From the cell containing the given text, extract its center point as [X, Y] coordinate. 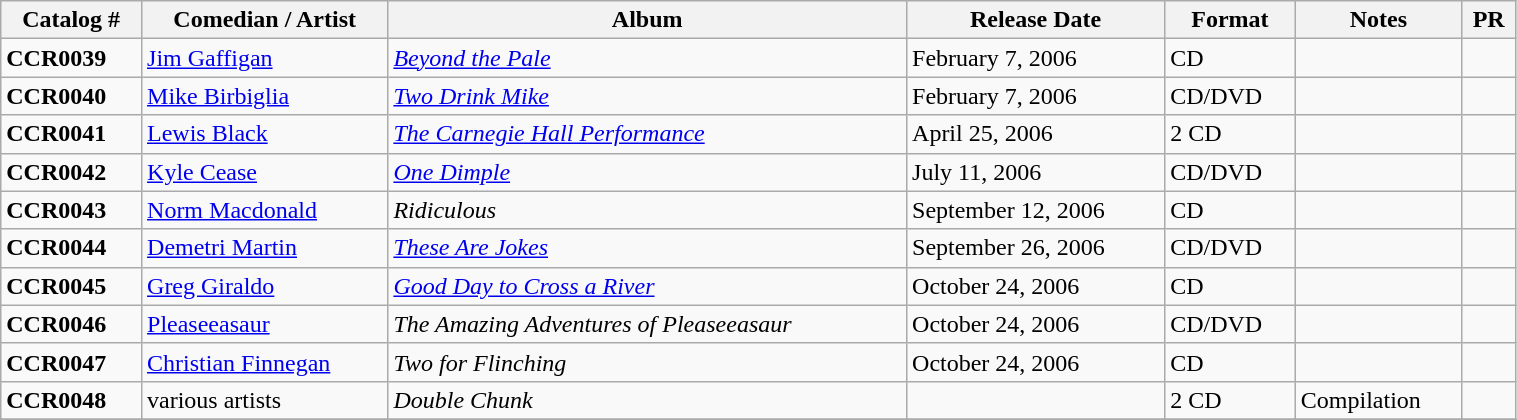
Notes [1378, 20]
Catalog # [72, 20]
Release Date [1036, 20]
Lewis Black [265, 134]
Jim Gaffigan [265, 58]
CCR0047 [72, 362]
The Carnegie Hall Performance [648, 134]
CCR0040 [72, 96]
Album [648, 20]
September 26, 2006 [1036, 248]
Kyle Cease [265, 172]
July 11, 2006 [1036, 172]
April 25, 2006 [1036, 134]
CCR0041 [72, 134]
Compilation [1378, 400]
Comedian / Artist [265, 20]
CCR0043 [72, 210]
Two for Flinching [648, 362]
CCR0042 [72, 172]
Good Day to Cross a River [648, 286]
The Amazing Adventures of Pleaseeasaur [648, 324]
Norm Macdonald [265, 210]
September 12, 2006 [1036, 210]
PR [1488, 20]
Mike Birbiglia [265, 96]
CCR0039 [72, 58]
Greg Giraldo [265, 286]
One Dimple [648, 172]
Christian Finnegan [265, 362]
Pleaseeasaur [265, 324]
These Are Jokes [648, 248]
Beyond the Pale [648, 58]
Demetri Martin [265, 248]
CCR0045 [72, 286]
Ridiculous [648, 210]
CCR0046 [72, 324]
CCR0048 [72, 400]
Format [1230, 20]
Double Chunk [648, 400]
CCR0044 [72, 248]
various artists [265, 400]
Two Drink Mike [648, 96]
